From the cell containing the given text, extract its center point as [x, y] coordinate. 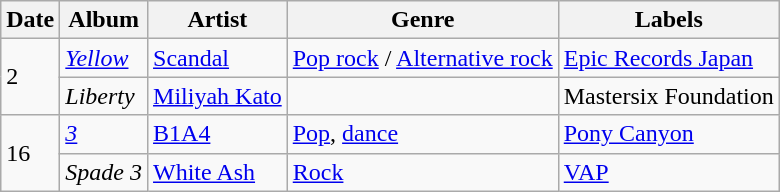
Miliyah Kato [218, 96]
Liberty [104, 96]
16 [30, 153]
Album [104, 20]
VAP [668, 172]
Scandal [218, 58]
Artist [218, 20]
Labels [668, 20]
2 [30, 77]
Date [30, 20]
Mastersix Foundation [668, 96]
Pony Canyon [668, 134]
Yellow [104, 58]
White Ash [218, 172]
Pop, dance [422, 134]
Epic Records Japan [668, 58]
Spade 3 [104, 172]
B1A4 [218, 134]
Genre [422, 20]
3 [104, 134]
Rock [422, 172]
Pop rock / Alternative rock [422, 58]
